Determine the (X, Y) coordinate at the center of the cell enclosing the given text.  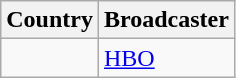
HBO (166, 58)
Broadcaster (166, 20)
Country (50, 20)
